Return [X, Y] of the center of cell containing provided text 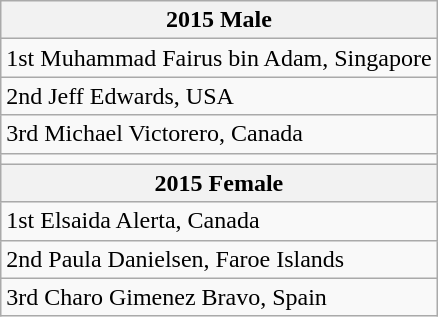
1st Elsaida Alerta, Canada [219, 221]
2015 Female [219, 183]
3rd Charo Gimenez Bravo, Spain [219, 297]
2nd Paula Danielsen, Faroe Islands [219, 259]
2nd Jeff Edwards, USA [219, 96]
1st Muhammad Fairus bin Adam, Singapore [219, 58]
2015 Male [219, 20]
3rd Michael Victorero, Canada [219, 134]
